Detect which cell encompasses the target text, then output its (X, Y) center coordinate. 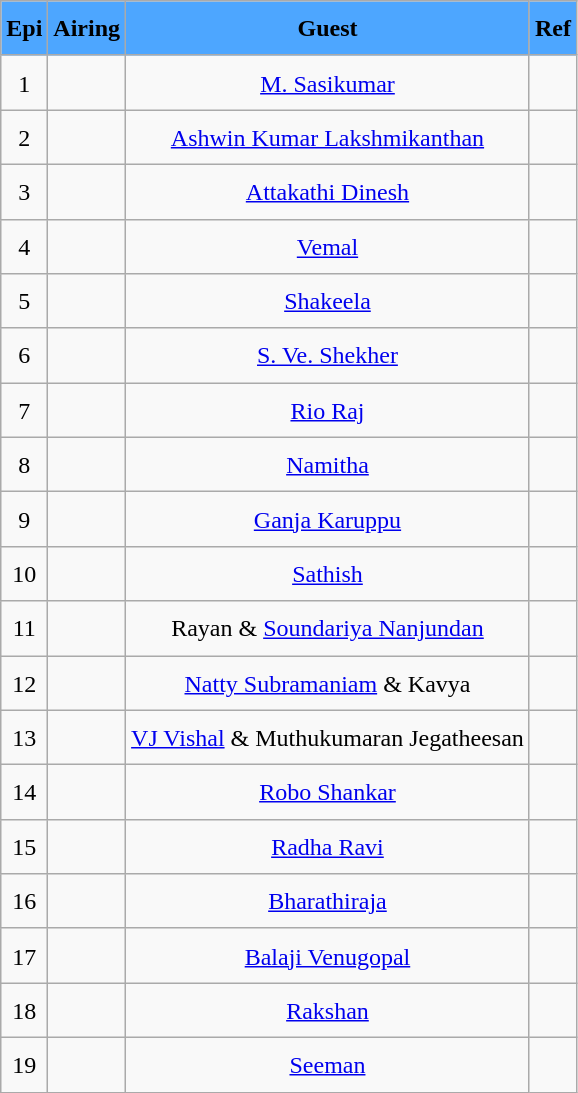
Namitha (328, 464)
Rio Raj (328, 410)
Ref (552, 28)
Airing (87, 28)
12 (24, 684)
Rayan & Soundariya Nanjundan (328, 628)
Seeman (328, 1064)
Ganja Karuppu (328, 520)
2 (24, 138)
Robo Shankar (328, 792)
Attakathi Dinesh (328, 192)
Natty Subramaniam & Kavya (328, 684)
8 (24, 464)
Ashwin Kumar Lakshmikanthan (328, 138)
3 (24, 192)
13 (24, 738)
17 (24, 956)
4 (24, 246)
1 (24, 82)
Radha Ravi (328, 846)
Epi (24, 28)
5 (24, 302)
14 (24, 792)
11 (24, 628)
Bharathiraja (328, 902)
S. Ve. Shekher (328, 356)
M. Sasikumar (328, 82)
15 (24, 846)
16 (24, 902)
10 (24, 574)
19 (24, 1064)
9 (24, 520)
Vemal (328, 246)
Guest (328, 28)
Balaji Venugopal (328, 956)
7 (24, 410)
18 (24, 1010)
Shakeela (328, 302)
Rakshan (328, 1010)
Sathish (328, 574)
VJ Vishal & Muthukumaran Jegatheesan (328, 738)
6 (24, 356)
